Provide the [x, y] coordinate of the cell's center where the given text is located.  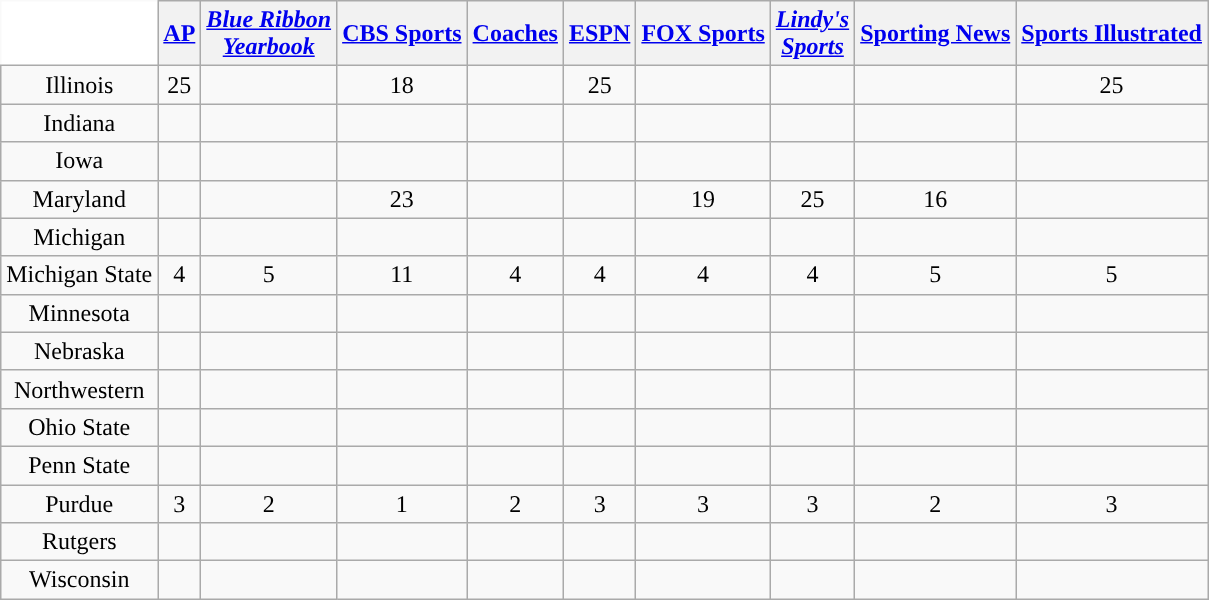
Sports Illustrated [1112, 34]
Indiana [80, 123]
Minnesota [80, 313]
Wisconsin [80, 580]
Sporting News [936, 34]
Northwestern [80, 389]
Michigan [80, 237]
Lindy'sSports [812, 34]
AP [180, 34]
19 [703, 199]
Coaches [515, 34]
16 [936, 199]
23 [402, 199]
CBS Sports [402, 34]
11 [402, 275]
Ohio State [80, 427]
Purdue [80, 503]
Iowa [80, 161]
FOX Sports [703, 34]
Illinois [80, 85]
Rutgers [80, 542]
Michigan State [80, 275]
1 [402, 503]
ESPN [599, 34]
Penn State [80, 465]
18 [402, 85]
Maryland [80, 199]
Nebraska [80, 351]
Blue RibbonYearbook [269, 34]
